For the text-containing cell, return its midpoint in [x, y] coordinate format. 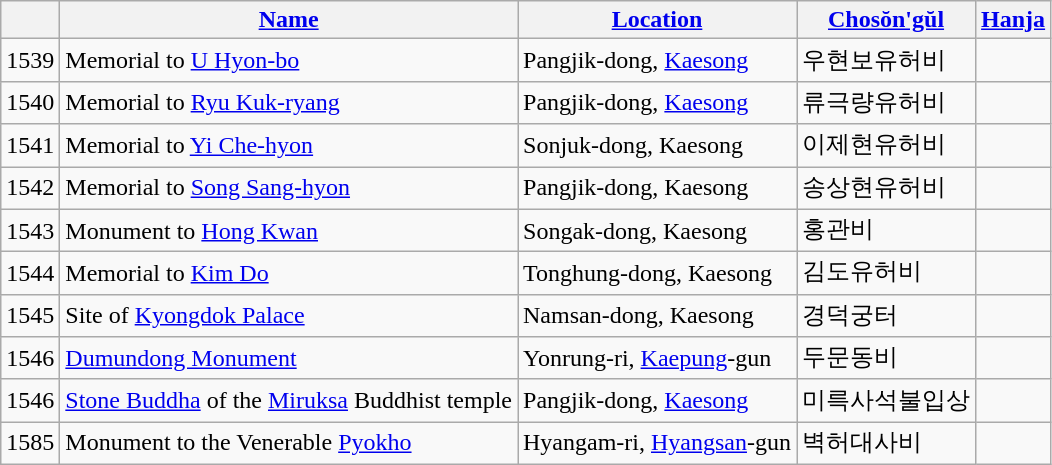
1541 [30, 146]
벽허대사비 [886, 444]
1539 [30, 60]
1585 [30, 444]
Yonrung-ri, Kaepung-gun [658, 358]
Hyangam-ri, Hyangsan-gun [658, 444]
Stone Buddha of the Miruksa Buddhist temple [289, 400]
류극량유허비 [886, 102]
김도유허비 [886, 274]
홍관비 [886, 230]
Songak-dong, Kaesong [658, 230]
Hanja [1014, 20]
우현보유허비 [886, 60]
1543 [30, 230]
Dumundong Monument [289, 358]
Memorial to Yi Che-hyon [289, 146]
1542 [30, 188]
Memorial to Song Sang-hyon [289, 188]
Site of Kyongdok Palace [289, 316]
이제현유허비 [886, 146]
1545 [30, 316]
미륵사석불입상 [886, 400]
Sonjuk-dong, Kaesong [658, 146]
Memorial to U Hyon-bo [289, 60]
Chosŏn'gŭl [886, 20]
Name [289, 20]
1540 [30, 102]
경덕궁터 [886, 316]
Namsan-dong, Kaesong [658, 316]
송상현유허비 [886, 188]
Tonghung-dong, Kaesong [658, 274]
Monument to the Venerable Pyokho [289, 444]
Memorial to Kim Do [289, 274]
Location [658, 20]
Memorial to Ryu Kuk-ryang [289, 102]
Monument to Hong Kwan [289, 230]
1544 [30, 274]
두문동비 [886, 358]
